Identify which cell holds the provided text, then report its [x, y] central coordinate. 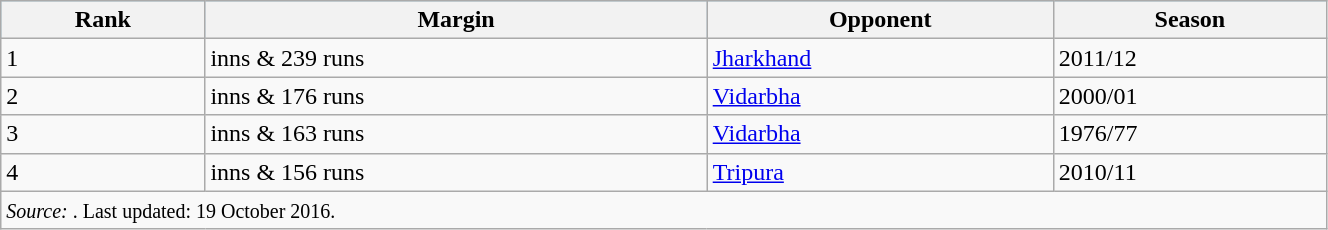
3 [103, 134]
Margin [456, 20]
inns & 176 runs [456, 96]
inns & 163 runs [456, 134]
2010/11 [1190, 172]
Rank [103, 20]
4 [103, 172]
inns & 156 runs [456, 172]
2 [103, 96]
Tripura [880, 172]
2000/01 [1190, 96]
Source: . Last updated: 19 October 2016. [664, 210]
Season [1190, 20]
2011/12 [1190, 58]
1976/77 [1190, 134]
1 [103, 58]
Jharkhand [880, 58]
Opponent [880, 20]
inns & 239 runs [456, 58]
